Scan for the cell matching the given text and deliver its (x, y) coordinate at center. 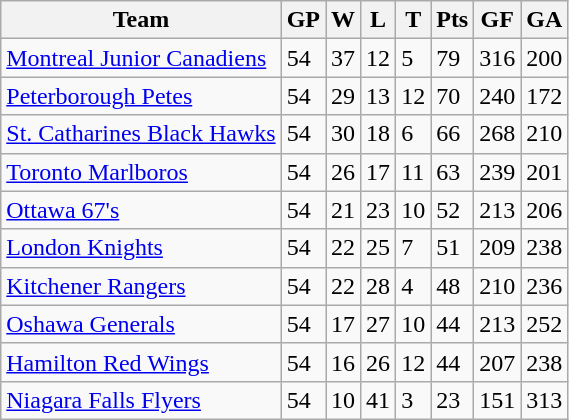
29 (344, 96)
18 (378, 134)
L (378, 20)
66 (452, 134)
7 (414, 248)
Hamilton Red Wings (141, 362)
GA (544, 20)
30 (344, 134)
16 (344, 362)
T (414, 20)
Kitchener Rangers (141, 286)
Peterborough Petes (141, 96)
Niagara Falls Flyers (141, 400)
252 (544, 324)
Team (141, 20)
37 (344, 58)
63 (452, 172)
70 (452, 96)
28 (378, 286)
GF (498, 20)
207 (498, 362)
51 (452, 248)
25 (378, 248)
236 (544, 286)
172 (544, 96)
41 (378, 400)
5 (414, 58)
Pts (452, 20)
268 (498, 134)
240 (498, 96)
151 (498, 400)
Ottawa 67's (141, 210)
Toronto Marlboros (141, 172)
239 (498, 172)
Montreal Junior Canadiens (141, 58)
13 (378, 96)
GP (303, 20)
48 (452, 286)
11 (414, 172)
21 (344, 210)
6 (414, 134)
27 (378, 324)
St. Catharines Black Hawks (141, 134)
W (344, 20)
London Knights (141, 248)
Oshawa Generals (141, 324)
209 (498, 248)
206 (544, 210)
79 (452, 58)
200 (544, 58)
201 (544, 172)
316 (498, 58)
3 (414, 400)
52 (452, 210)
313 (544, 400)
4 (414, 286)
